Capture the cell that displays the provided text and extract its (x, y) central coordinate. 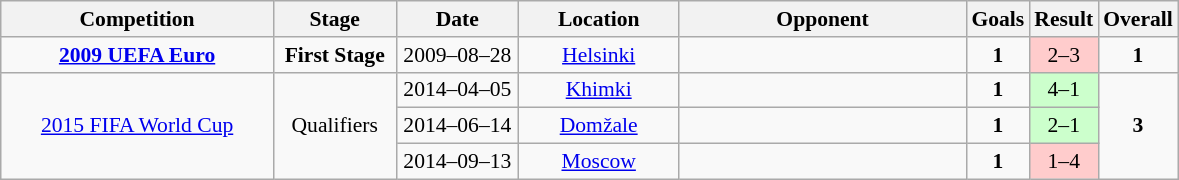
2014–09–13 (458, 162)
Qualifiers (334, 126)
Result (1064, 19)
Overall (1138, 19)
Helsinki (599, 55)
Date (458, 19)
2014–04–05 (458, 90)
2–1 (1064, 126)
2015 FIFA World Cup (138, 126)
4–1 (1064, 90)
Domžale (599, 126)
Competition (138, 19)
Stage (334, 19)
2009 UEFA Euro (138, 55)
Moscow (599, 162)
Location (599, 19)
2009–08–28 (458, 55)
Goals (998, 19)
Opponent (823, 19)
2014–06–14 (458, 126)
2–3 (1064, 55)
3 (1138, 126)
Khimki (599, 90)
1–4 (1064, 162)
First Stage (334, 55)
